Scan for the cell matching the given text and deliver its [X, Y] coordinate at center. 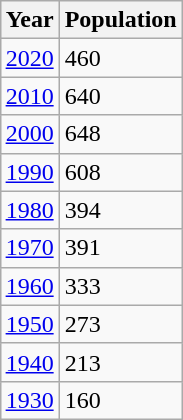
1970 [30, 248]
460 [120, 58]
Year [30, 20]
1950 [30, 324]
394 [120, 210]
160 [120, 400]
2020 [30, 58]
640 [120, 96]
608 [120, 172]
391 [120, 248]
1980 [30, 210]
1990 [30, 172]
Population [120, 20]
1940 [30, 362]
648 [120, 134]
1930 [30, 400]
333 [120, 286]
273 [120, 324]
213 [120, 362]
1960 [30, 286]
2000 [30, 134]
2010 [30, 96]
